Extract the [X, Y] coordinate from the center of the cell holding the provided text.  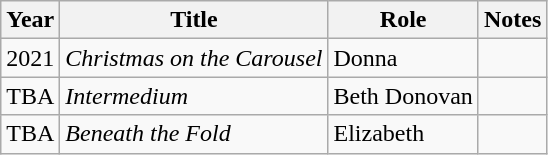
Role [403, 20]
Title [194, 20]
Beth Donovan [403, 96]
Notes [512, 20]
Donna [403, 58]
Elizabeth [403, 134]
Beneath the Fold [194, 134]
Year [30, 20]
Intermedium [194, 96]
2021 [30, 58]
Christmas on the Carousel [194, 58]
